Extract the (X, Y) coordinate from the center of the cell holding the provided text.  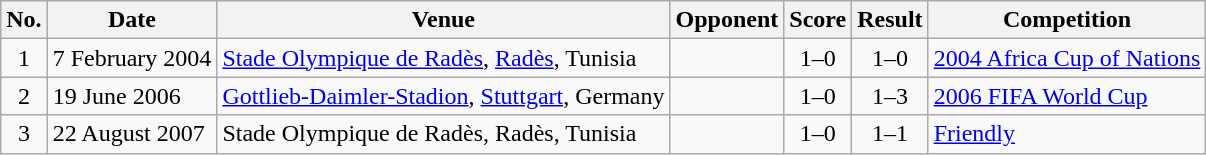
1 (24, 58)
1–3 (890, 96)
Venue (444, 20)
Date (132, 20)
Competition (1067, 20)
1–1 (890, 134)
2 (24, 96)
Opponent (727, 20)
3 (24, 134)
7 February 2004 (132, 58)
Gottlieb-Daimler-Stadion, Stuttgart, Germany (444, 96)
22 August 2007 (132, 134)
Score (818, 20)
Friendly (1067, 134)
2006 FIFA World Cup (1067, 96)
19 June 2006 (132, 96)
Result (890, 20)
No. (24, 20)
2004 Africa Cup of Nations (1067, 58)
